Identify which cell holds the provided text, then report its (x, y) central coordinate. 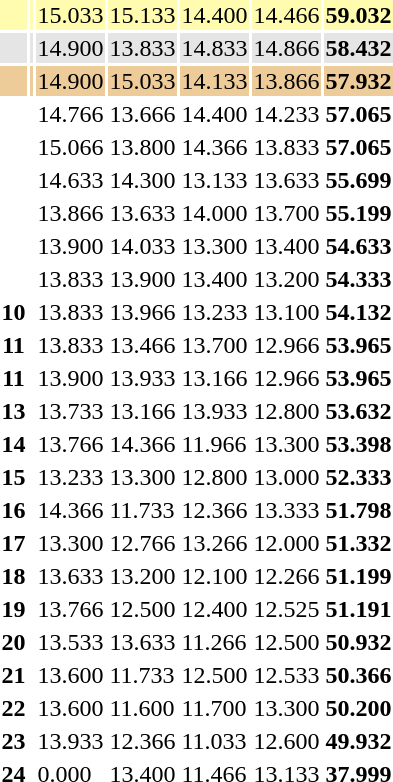
51.199 (358, 576)
13.666 (142, 114)
59.032 (358, 15)
11.266 (214, 642)
14.000 (214, 213)
23 (14, 741)
55.199 (358, 213)
53.632 (358, 411)
12.766 (142, 543)
13.333 (286, 510)
13.133 (214, 180)
13.466 (142, 345)
13.533 (70, 642)
49.932 (358, 741)
52.333 (358, 477)
12.600 (286, 741)
57.932 (358, 81)
13.966 (142, 312)
14.466 (286, 15)
50.200 (358, 708)
14 (14, 444)
13.733 (70, 411)
14.133 (214, 81)
15.066 (70, 147)
10 (14, 312)
13 (14, 411)
20 (14, 642)
13.100 (286, 312)
54.633 (358, 246)
13.800 (142, 147)
11.700 (214, 708)
51.332 (358, 543)
51.191 (358, 609)
54.333 (358, 279)
12.533 (286, 675)
14.233 (286, 114)
13.000 (286, 477)
51.798 (358, 510)
11.966 (214, 444)
14.300 (142, 180)
18 (14, 576)
21 (14, 675)
14.033 (142, 246)
55.699 (358, 180)
11.600 (142, 708)
14.866 (286, 48)
14.833 (214, 48)
22 (14, 708)
15.133 (142, 15)
19 (14, 609)
50.366 (358, 675)
15 (14, 477)
17 (14, 543)
16 (14, 510)
50.932 (358, 642)
12.266 (286, 576)
14.633 (70, 180)
11.033 (214, 741)
12.525 (286, 609)
12.000 (286, 543)
12.400 (214, 609)
13.266 (214, 543)
14.766 (70, 114)
53.398 (358, 444)
54.132 (358, 312)
12.100 (214, 576)
58.432 (358, 48)
